Identify which cell holds the provided text, then report its (X, Y) central coordinate. 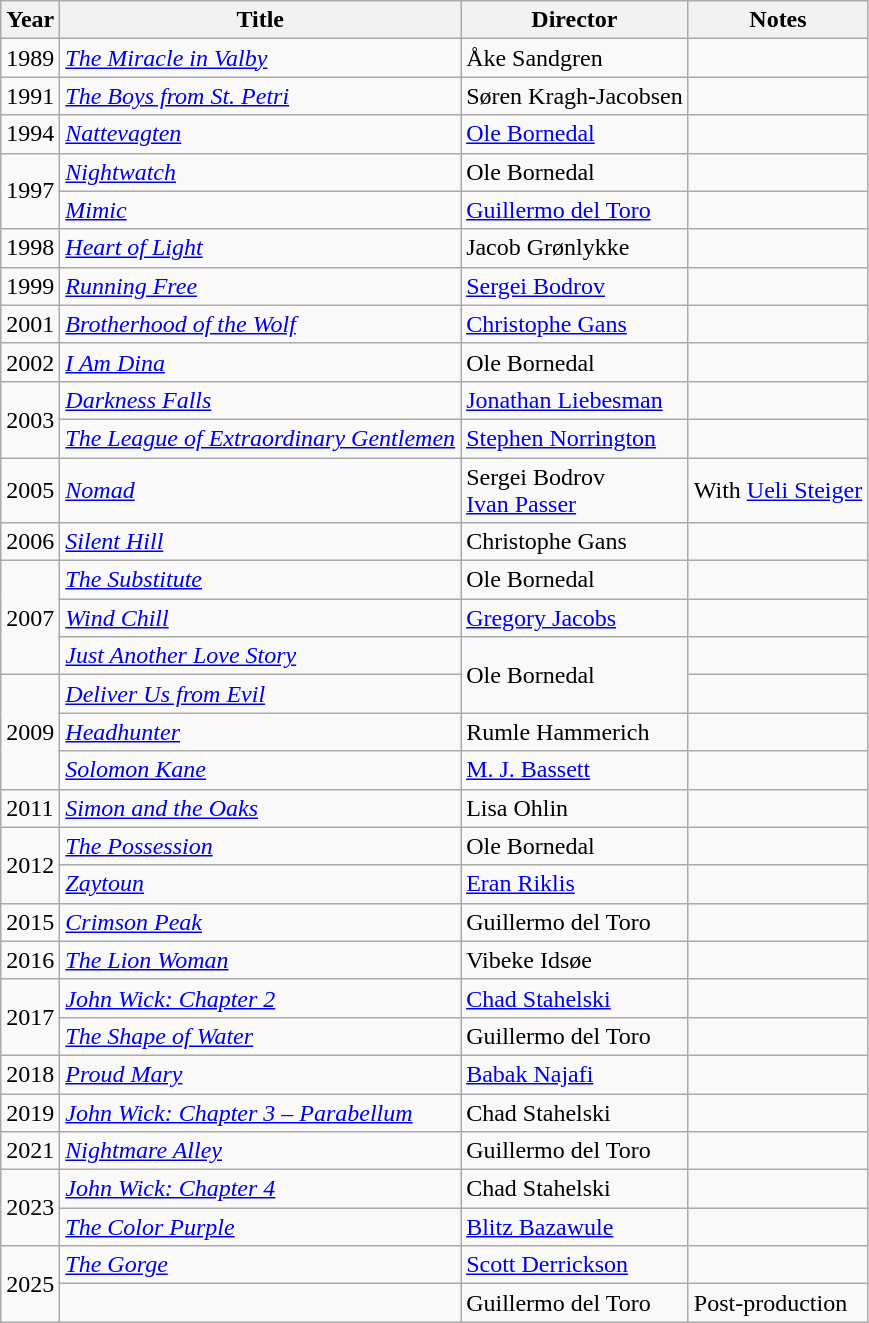
Eran Riklis (575, 884)
Gregory Jacobs (575, 618)
Year (30, 20)
Brotherhood of the Wolf (260, 324)
With Ueli Steiger (778, 490)
2025 (30, 1284)
1998 (30, 248)
Åke Sandgren (575, 58)
Mimic (260, 210)
Director (575, 20)
2011 (30, 808)
Rumle Hammerich (575, 732)
Post-production (778, 1303)
2016 (30, 960)
2005 (30, 490)
M. J. Bassett (575, 770)
Crimson Peak (260, 922)
Lisa Ohlin (575, 808)
The Boys from St. Petri (260, 96)
1994 (30, 134)
I Am Dina (260, 362)
Blitz Bazawule (575, 1227)
Notes (778, 20)
Nomad (260, 490)
Nightwatch (260, 172)
2006 (30, 542)
1997 (30, 191)
Stephen Norrington (575, 438)
John Wick: Chapter 2 (260, 998)
The Miracle in Valby (260, 58)
Søren Kragh-Jacobsen (575, 96)
2007 (30, 618)
2003 (30, 419)
Deliver Us from Evil (260, 694)
Title (260, 20)
Jonathan Liebesman (575, 400)
Zaytoun (260, 884)
Solomon Kane (260, 770)
2015 (30, 922)
Simon and the Oaks (260, 808)
1999 (30, 286)
2017 (30, 1017)
1991 (30, 96)
Sergei BodrovIvan Passer (575, 490)
1989 (30, 58)
2009 (30, 732)
Heart of Light (260, 248)
The Gorge (260, 1265)
Silent Hill (260, 542)
John Wick: Chapter 3 – Parabellum (260, 1113)
2021 (30, 1151)
2018 (30, 1074)
2002 (30, 362)
Just Another Love Story (260, 656)
Nightmare Alley (260, 1151)
The Substitute (260, 580)
The League of Extraordinary Gentlemen (260, 438)
Scott Derrickson (575, 1265)
John Wick: Chapter 4 (260, 1189)
Jacob Grønlykke (575, 248)
2012 (30, 865)
Babak Najafi (575, 1074)
Headhunter (260, 732)
2001 (30, 324)
The Lion Woman (260, 960)
The Shape of Water (260, 1036)
2019 (30, 1113)
The Color Purple (260, 1227)
Darkness Falls (260, 400)
The Possession (260, 846)
Proud Mary (260, 1074)
Running Free (260, 286)
Sergei Bodrov (575, 286)
2023 (30, 1208)
Wind Chill (260, 618)
Nattevagten (260, 134)
Vibeke Idsøe (575, 960)
